Find where the given text appears and provide that cell's center as [x, y] coordinate. 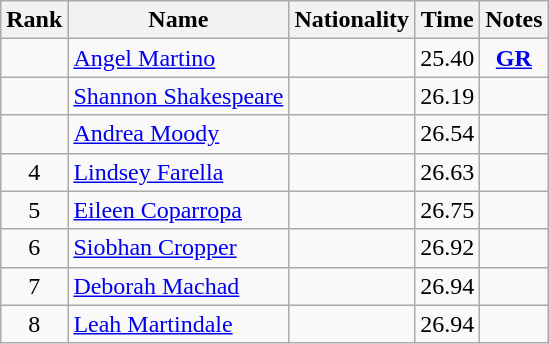
Nationality [352, 20]
Name [178, 20]
Andrea Moody [178, 134]
Siobhan Cropper [178, 248]
26.19 [448, 96]
GR [514, 58]
26.63 [448, 172]
8 [34, 324]
Notes [514, 20]
5 [34, 210]
Rank [34, 20]
25.40 [448, 58]
Eileen Coparropa [178, 210]
26.75 [448, 210]
26.92 [448, 248]
Time [448, 20]
Lindsey Farella [178, 172]
6 [34, 248]
Deborah Machad [178, 286]
4 [34, 172]
26.54 [448, 134]
7 [34, 286]
Leah Martindale [178, 324]
Shannon Shakespeare [178, 96]
Angel Martino [178, 58]
